Capture the cell that displays the provided text and extract its (x, y) central coordinate. 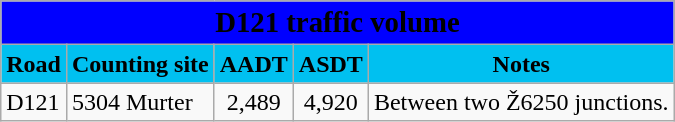
2,489 (254, 102)
D121 traffic volume (338, 23)
Road (34, 64)
AADT (254, 64)
4,920 (330, 102)
Notes (521, 64)
ASDT (330, 64)
Between two Ž6250 junctions. (521, 102)
Counting site (140, 64)
D121 (34, 102)
5304 Murter (140, 102)
